For the text-containing cell, return its midpoint in (x, y) coordinate format. 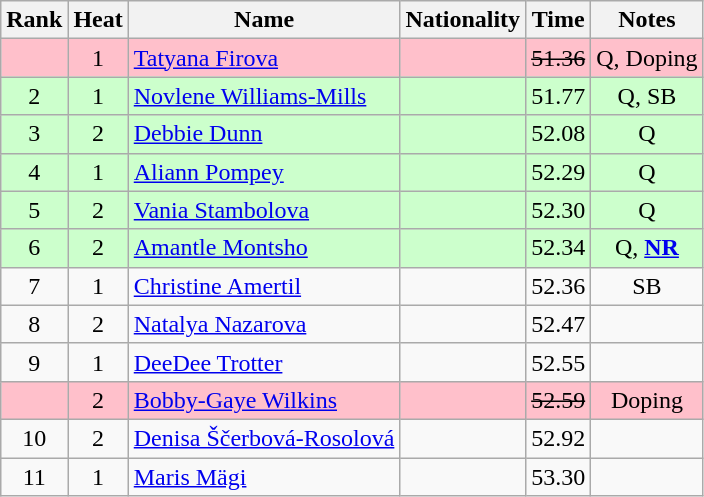
52.47 (558, 324)
52.59 (558, 400)
Denisa Ščerbová-Rosolová (264, 438)
53.30 (558, 477)
51.36 (558, 58)
52.30 (558, 210)
Bobby-Gaye Wilkins (264, 400)
Aliann Pompey (264, 172)
Novlene Williams-Mills (264, 96)
11 (34, 477)
Q, Doping (647, 58)
Nationality (463, 20)
SB (647, 286)
52.34 (558, 248)
DeeDee Trotter (264, 362)
Notes (647, 20)
6 (34, 248)
Q, SB (647, 96)
Debbie Dunn (264, 134)
Tatyana Firova (264, 58)
Time (558, 20)
Vania Stambolova (264, 210)
10 (34, 438)
Doping (647, 400)
Heat (98, 20)
Maris Mägi (264, 477)
3 (34, 134)
5 (34, 210)
52.92 (558, 438)
9 (34, 362)
52.29 (558, 172)
52.08 (558, 134)
52.36 (558, 286)
7 (34, 286)
Amantle Montsho (264, 248)
Natalya Nazarova (264, 324)
8 (34, 324)
Rank (34, 20)
Name (264, 20)
Q, NR (647, 248)
Christine Amertil (264, 286)
51.77 (558, 96)
4 (34, 172)
52.55 (558, 362)
